Provide the (x, y) coordinate of the cell's center where the given text is located.  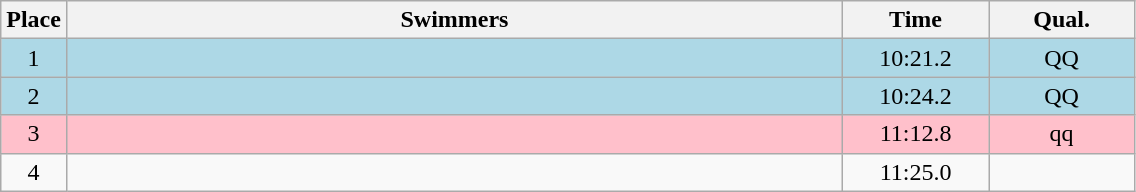
4 (34, 172)
11:25.0 (916, 172)
3 (34, 134)
10:24.2 (916, 96)
11:12.8 (916, 134)
Qual. (1062, 20)
2 (34, 96)
1 (34, 58)
Swimmers (454, 20)
Place (34, 20)
Time (916, 20)
qq (1062, 134)
10:21.2 (916, 58)
